Output the (X, Y) coordinate of the center of the cell containing the given text.  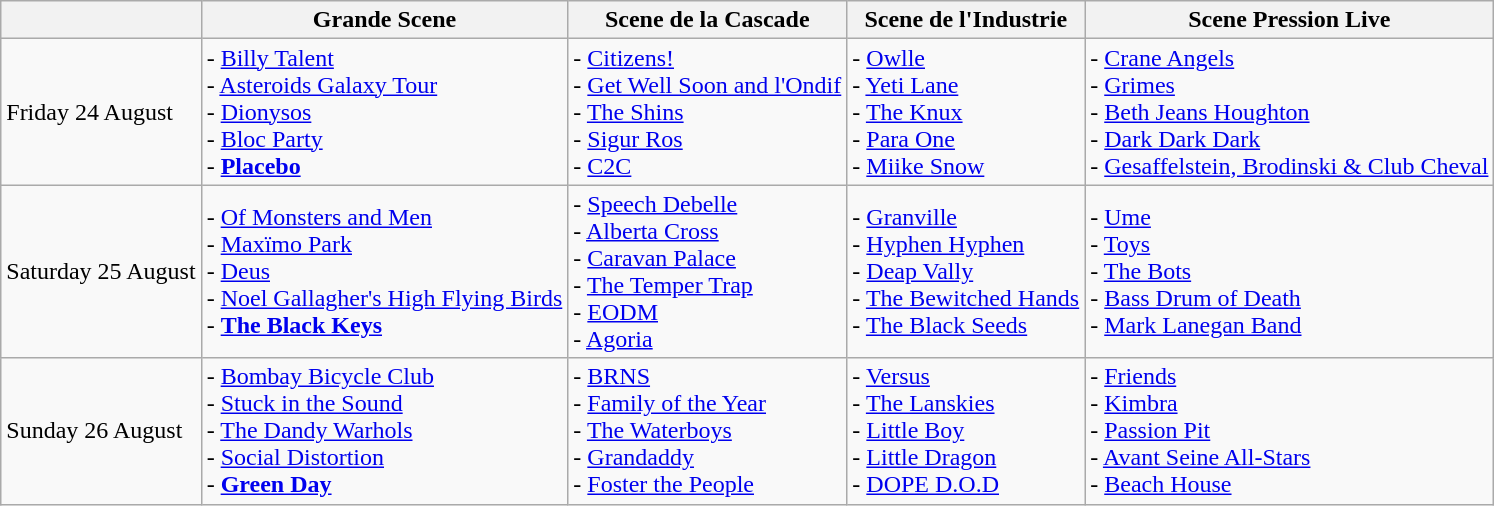
- Granville- Hyphen Hyphen- Deap Vally- The Bewitched Hands- The Black Seeds (966, 272)
Scene de l'Industrie (966, 20)
- BRNS- Family of the Year- The Waterboys- Grandaddy- Foster the People (708, 431)
- Of Monsters and Men- Maxïmo Park- Deus- Noel Gallagher's High Flying Birds- The Black Keys (384, 272)
Saturday 25 August (101, 272)
- Bombay Bicycle Club- Stuck in the Sound- The Dandy Warhols- Social Distortion- Green Day (384, 431)
- Billy Talent- Asteroids Galaxy Tour- Dionysos- Bloc Party- Placebo (384, 112)
- Speech Debelle- Alberta Cross- Caravan Palace- The Temper Trap- EODM- Agoria (708, 272)
- Friends- Kimbra- Passion Pit- Avant Seine All-Stars- Beach House (1290, 431)
- Crane Angels- Grimes- Beth Jeans Houghton- Dark Dark Dark- Gesaffelstein, Brodinski & Club Cheval (1290, 112)
Scene Pression Live (1290, 20)
- Citizens!- Get Well Soon and l'Ondif- The Shins- Sigur Ros- C2C (708, 112)
Friday 24 August (101, 112)
- Ume- Toys- The Bots- Bass Drum of Death- Mark Lanegan Band (1290, 272)
Scene de la Cascade (708, 20)
- Owlle- Yeti Lane- The Knux- Para One- Miike Snow (966, 112)
Sunday 26 August (101, 431)
Grande Scene (384, 20)
- Versus- The Lanskies- Little Boy- Little Dragon- DOPE D.O.D (966, 431)
